Search for the cell housing the specified text and yield its [x, y] center coordinate. 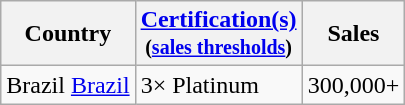
Brazil Brazil [68, 85]
Country [68, 34]
300,000+ [354, 85]
Sales [354, 34]
3× Platinum [218, 85]
Certification(s)(sales thresholds) [218, 34]
